Identify which cell holds the provided text, then report its [X, Y] central coordinate. 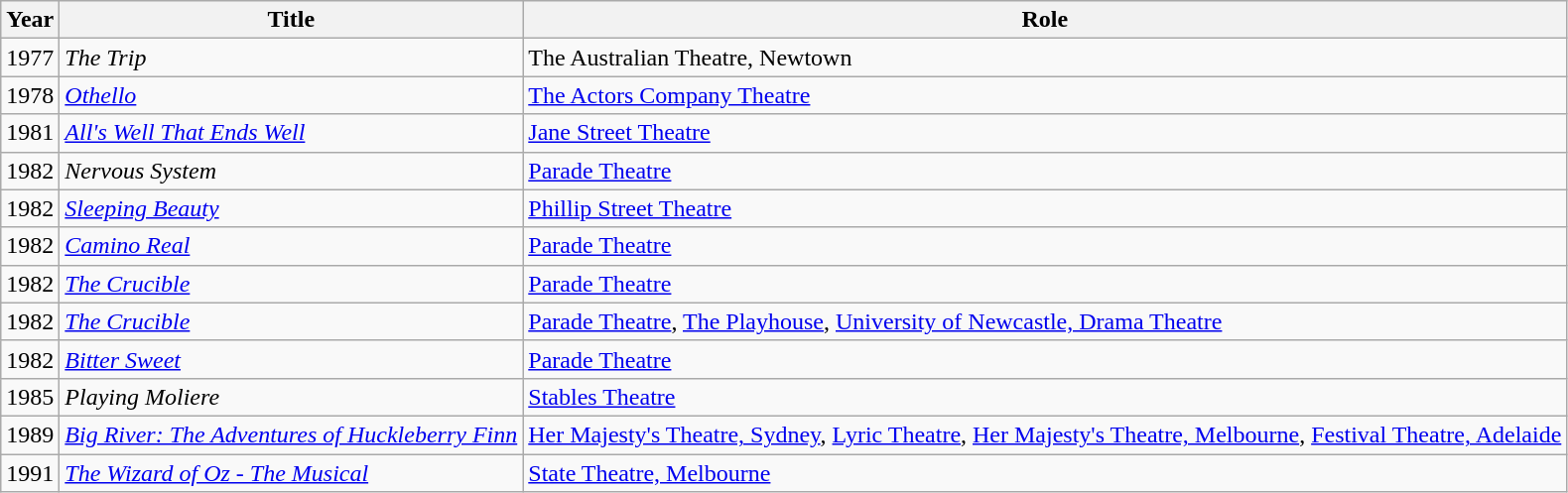
Camino Real [292, 246]
Playing Moliere [292, 397]
Phillip Street Theatre [1045, 208]
Big River: The Adventures of Huckleberry Finn [292, 434]
Bitter Sweet [292, 359]
Year [30, 20]
1985 [30, 397]
The Australian Theatre, Newtown [1045, 58]
Her Majesty's Theatre, Sydney, Lyric Theatre, Her Majesty's Theatre, Melbourne, Festival Theatre, Adelaide [1045, 434]
All's Well That Ends Well [292, 133]
The Actors Company Theatre [1045, 95]
Nervous System [292, 171]
Role [1045, 20]
Sleeping Beauty [292, 208]
Title [292, 20]
Othello [292, 95]
1981 [30, 133]
Parade Theatre, The Playhouse, University of Newcastle, Drama Theatre [1045, 321]
State Theatre, Melbourne [1045, 473]
The Wizard of Oz - The Musical [292, 473]
1977 [30, 58]
1991 [30, 473]
Jane Street Theatre [1045, 133]
Stables Theatre [1045, 397]
1978 [30, 95]
1989 [30, 434]
The Trip [292, 58]
